Provide the [x, y] coordinate of the cell's center where the given text is located.  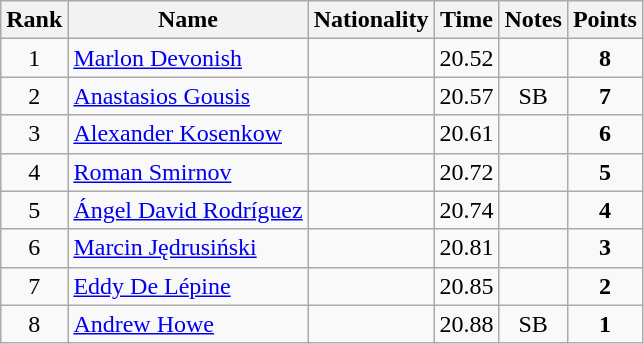
20.81 [466, 248]
Points [604, 20]
Alexander Kosenkow [188, 134]
Roman Smirnov [188, 172]
20.88 [466, 324]
Rank [34, 20]
20.52 [466, 58]
Andrew Howe [188, 324]
20.57 [466, 96]
20.74 [466, 210]
Time [466, 20]
Marcin Jędrusiński [188, 248]
20.85 [466, 286]
Notes [533, 20]
Ángel David Rodríguez [188, 210]
Anastasios Gousis [188, 96]
20.72 [466, 172]
Name [188, 20]
Nationality [371, 20]
20.61 [466, 134]
Marlon Devonish [188, 58]
Eddy De Lépine [188, 286]
